Scan for the cell matching the given text and deliver its [X, Y] coordinate at center. 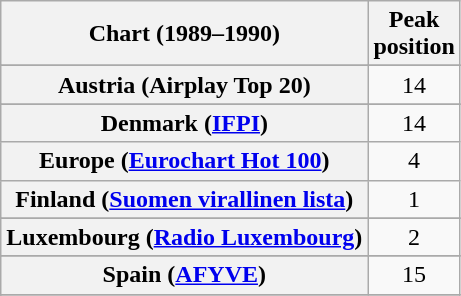
Finland (Suomen virallinen lista) [184, 199]
Europe (Eurochart Hot 100) [184, 161]
Austria (Airplay Top 20) [184, 85]
4 [414, 161]
2 [414, 237]
Chart (1989–1990) [184, 34]
Denmark (IFPI) [184, 123]
Peakposition [414, 34]
15 [414, 275]
Luxembourg (Radio Luxembourg) [184, 237]
1 [414, 199]
Spain (AFYVE) [184, 275]
